Extract the (X, Y) coordinate from the center of the cell holding the provided text.  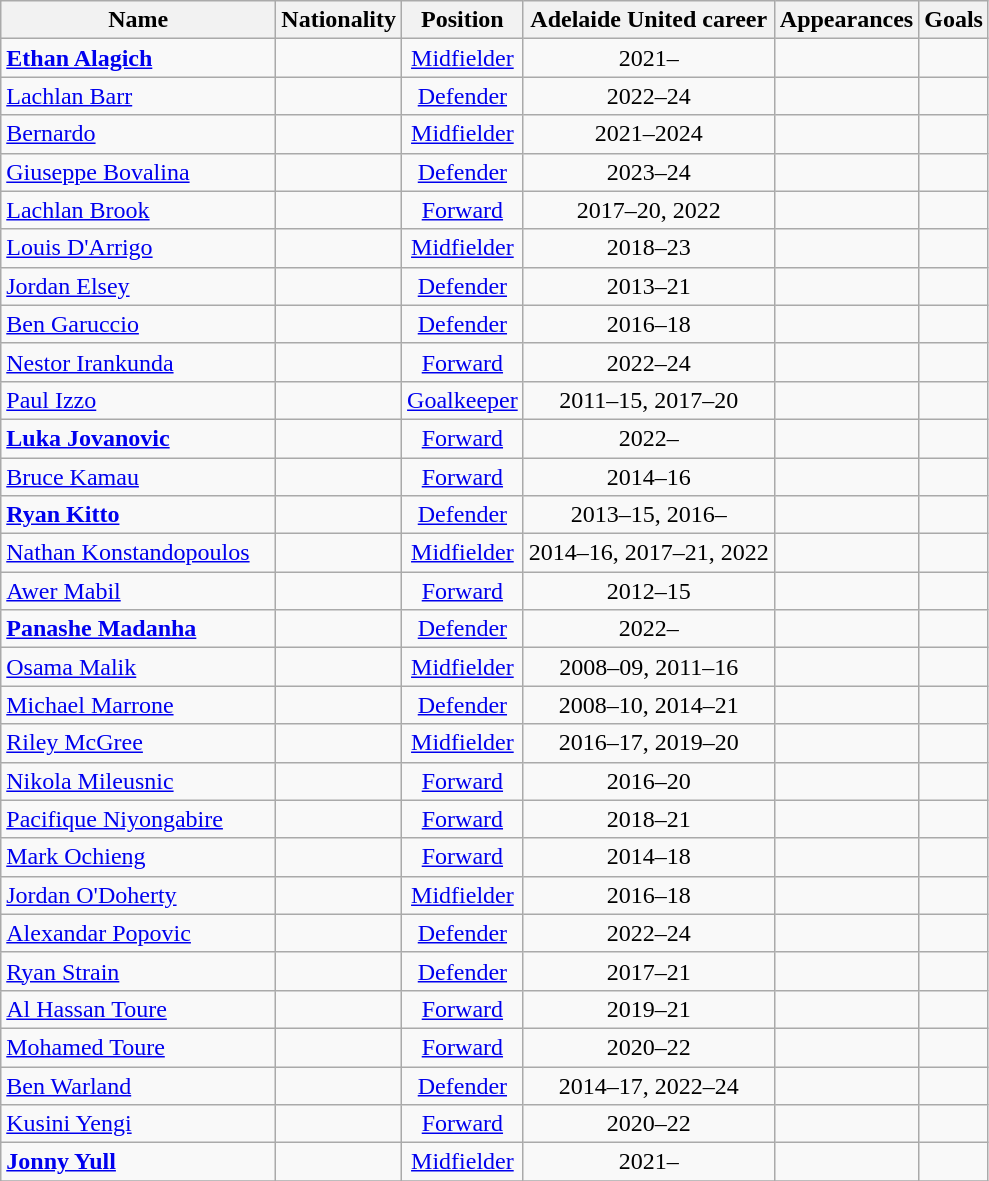
Ryan Kitto (138, 515)
2019–21 (648, 1009)
2021–2024 (648, 134)
Ben Warland (138, 1085)
2014–18 (648, 857)
Ethan Alagich (138, 58)
Nationality (339, 20)
2014–16, 2017–21, 2022 (648, 553)
Goals (954, 20)
Adelaide United career (648, 20)
2023–24 (648, 172)
Lachlan Brook (138, 210)
Ryan Strain (138, 971)
Osama Malik (138, 667)
Nestor Irankunda (138, 362)
Name (138, 20)
Bernardo (138, 134)
Louis D'Arrigo (138, 248)
2011–15, 2017–20 (648, 400)
Paul Izzo (138, 400)
2008–09, 2011–16 (648, 667)
Luka Jovanovic (138, 438)
Mohamed Toure (138, 1047)
Appearances (846, 20)
Michael Marrone (138, 705)
Riley McGree (138, 743)
2014–17, 2022–24 (648, 1085)
Panashe Madanha (138, 629)
2016–20 (648, 781)
Bruce Kamau (138, 477)
Goalkeeper (463, 400)
Awer Mabil (138, 591)
Jonny Yull (138, 1162)
2017–21 (648, 971)
Nikola Mileusnic (138, 781)
Mark Ochieng (138, 857)
2013–15, 2016– (648, 515)
Position (463, 20)
2018–23 (648, 248)
2008–10, 2014–21 (648, 705)
Kusini Yengi (138, 1124)
Alexandar Popovic (138, 933)
2012–15 (648, 591)
2017–20, 2022 (648, 210)
Nathan Konstandopoulos (138, 553)
Jordan Elsey (138, 286)
2016–17, 2019–20 (648, 743)
Ben Garuccio (138, 324)
Giuseppe Bovalina (138, 172)
2018–21 (648, 819)
2014–16 (648, 477)
Pacifique Niyongabire (138, 819)
2013–21 (648, 286)
Al Hassan Toure (138, 1009)
Lachlan Barr (138, 96)
Jordan O'Doherty (138, 895)
